Locate the cell with the specified text and output its (X, Y) center coordinate. 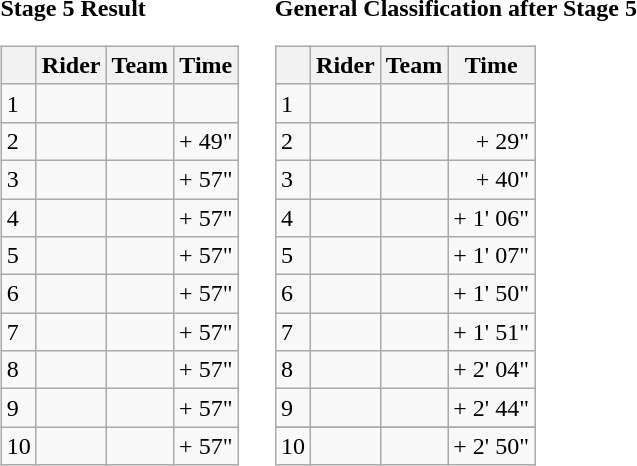
+ 29" (492, 141)
+ 1' 50" (492, 294)
+ 1' 06" (492, 217)
+ 2' 50" (492, 446)
+ 2' 44" (492, 408)
+ 1' 51" (492, 332)
+ 49" (206, 141)
+ 1' 07" (492, 256)
+ 2' 04" (492, 370)
+ 40" (492, 179)
